Determine the (x, y) coordinate at the center of the cell enclosing the given text.  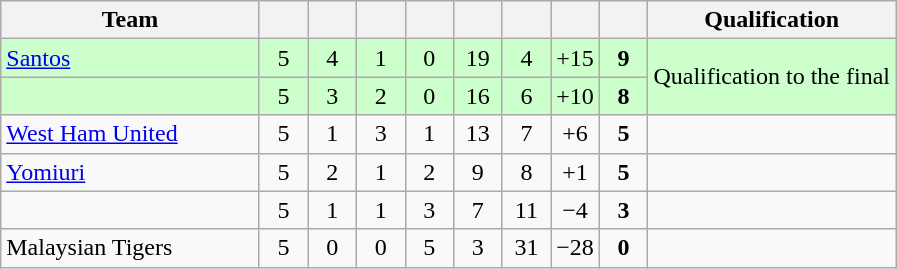
−28 (576, 248)
31 (526, 248)
Santos (130, 58)
−4 (576, 210)
19 (478, 58)
16 (478, 96)
Qualification to the final (772, 77)
Malaysian Tigers (130, 248)
+1 (576, 172)
Team (130, 20)
11 (526, 210)
+6 (576, 134)
West Ham United (130, 134)
Yomiuri (130, 172)
+10 (576, 96)
13 (478, 134)
Qualification (772, 20)
6 (526, 96)
+15 (576, 58)
